Capture the cell that displays the provided text and extract its [X, Y] central coordinate. 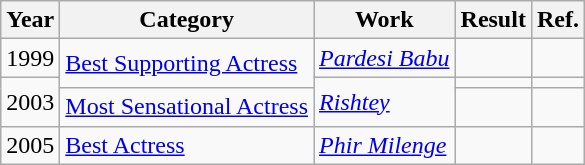
Best Actress [187, 145]
2003 [30, 102]
Category [187, 20]
Work [384, 20]
Result [493, 20]
Year [30, 20]
Rishtey [384, 102]
2005 [30, 145]
Most Sensational Actress [187, 107]
Pardesi Babu [384, 58]
Best Supporting Actress [187, 64]
Phir Milenge [384, 145]
Ref. [558, 20]
1999 [30, 58]
